Capture the cell that displays the provided text and extract its [x, y] central coordinate. 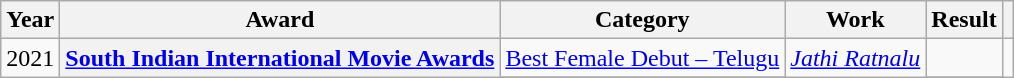
Jathi Ratnalu [856, 58]
South Indian International Movie Awards [280, 58]
Work [856, 20]
Category [642, 20]
Best Female Debut – Telugu [642, 58]
Result [964, 20]
2021 [30, 58]
Award [280, 20]
Year [30, 20]
